Pinpoint the cell where the given text exists, returning its (X, Y) midpoint coordinate. 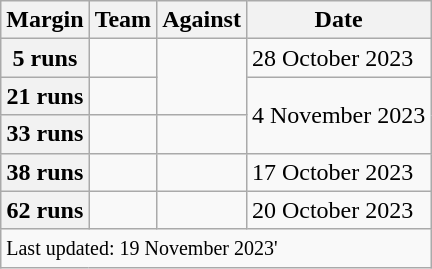
28 October 2023 (338, 58)
38 runs (45, 172)
21 runs (45, 96)
62 runs (45, 210)
Against (202, 20)
17 October 2023 (338, 172)
5 runs (45, 58)
Last updated: 19 November 2023' (216, 248)
Team (123, 20)
Date (338, 20)
20 October 2023 (338, 210)
Margin (45, 20)
4 November 2023 (338, 115)
33 runs (45, 134)
